Detect which cell encompasses the target text, then output its [X, Y] center coordinate. 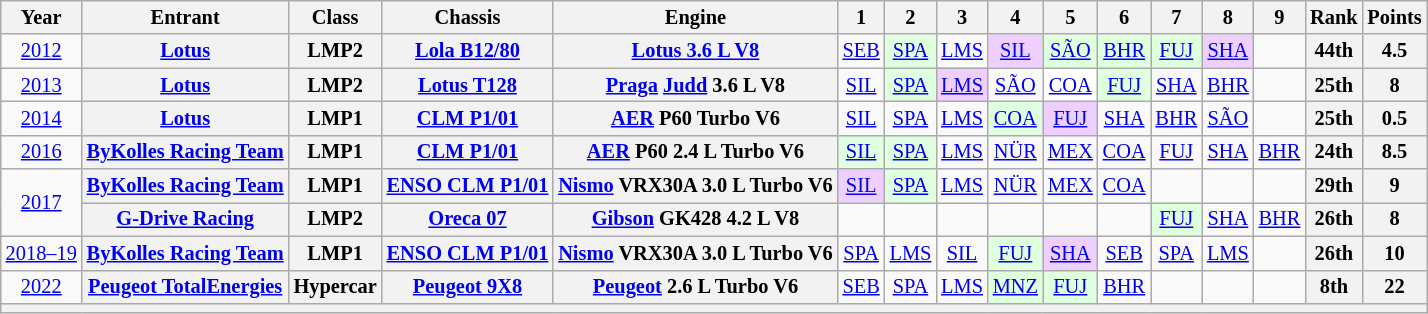
AER P60 2.4 L Turbo V6 [695, 152]
Entrant [186, 17]
Praga Judd 3.6 L V8 [695, 85]
Class [336, 17]
Lotus 3.6 L V8 [695, 51]
0.5 [1395, 118]
Points [1395, 17]
7 [1176, 17]
5 [1070, 17]
AER P60 Turbo V6 [695, 118]
8.5 [1395, 152]
6 [1124, 17]
Peugeot 9X8 [468, 287]
Lola B12/80 [468, 51]
4.5 [1395, 51]
3 [962, 17]
4 [1016, 17]
2016 [42, 152]
Lotus T128 [468, 85]
Gibson GK428 4.2 L V8 [695, 219]
2013 [42, 85]
24th [1334, 152]
G-Drive Racing [186, 219]
Hypercar [336, 287]
2 [911, 17]
2014 [42, 118]
MNZ [1016, 287]
2022 [42, 287]
2012 [42, 51]
8th [1334, 287]
2017 [42, 202]
Peugeot 2.6 L Turbo V6 [695, 287]
1 [862, 17]
Year [42, 17]
Chassis [468, 17]
Engine [695, 17]
Peugeot TotalEnergies [186, 287]
22 [1395, 287]
10 [1395, 253]
44th [1334, 51]
2018–19 [42, 253]
29th [1334, 186]
Rank [1334, 17]
Oreca 07 [468, 219]
